Pinpoint the cell where the given text exists, returning its [X, Y] midpoint coordinate. 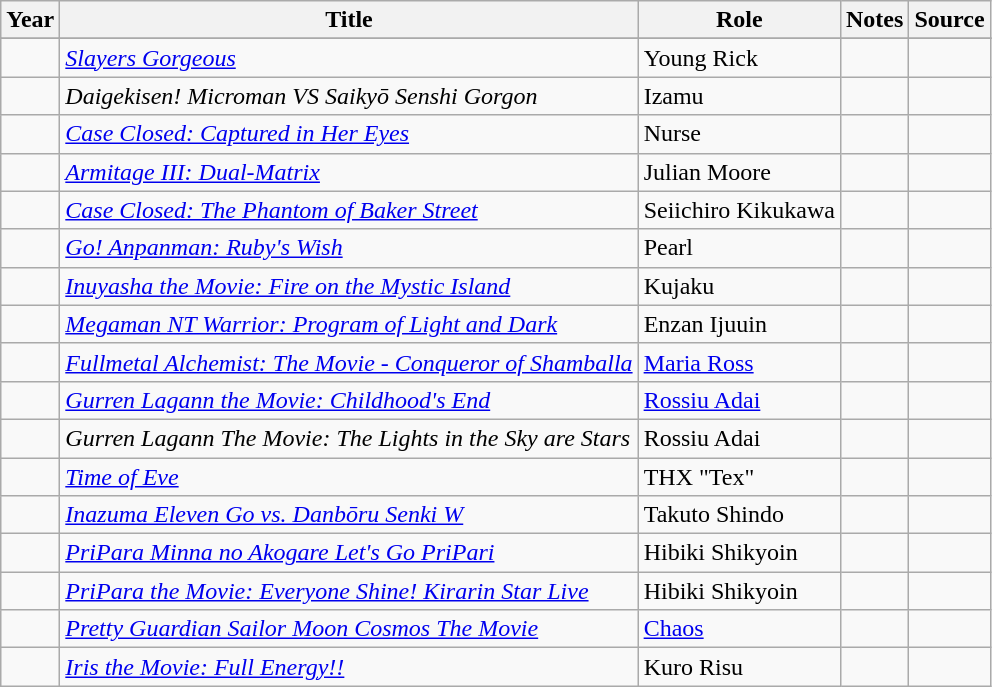
PriPara the Movie: Everyone Shine! Kirarin Star Live [349, 591]
PriPara Minna no Akogare Let's Go PriPari [349, 553]
Go! Anpanman: Ruby's Wish [349, 248]
THX "Tex" [739, 477]
Inuyasha the Movie: Fire on the Mystic Island [349, 286]
Gurren Lagann the Movie: Childhood's End [349, 400]
Title [349, 20]
Source [950, 20]
Fullmetal Alchemist: The Movie - Conqueror of Shamballa [349, 362]
Armitage III: Dual-Matrix [349, 172]
Year [30, 20]
Takuto Shindo [739, 515]
Kuro Risu [739, 667]
Inazuma Eleven Go vs. Danbōru Senki W [349, 515]
Pretty Guardian Sailor Moon Cosmos The Movie [349, 629]
Case Closed: Captured in Her Eyes [349, 134]
Young Rick [739, 58]
Time of Eve [349, 477]
Iris the Movie: Full Energy!! [349, 667]
Notes [874, 20]
Julian Moore [739, 172]
Pearl [739, 248]
Kujaku [739, 286]
Daigekisen! Microman VS Saikyō Senshi Gorgon [349, 96]
Megaman NT Warrior: Program of Light and Dark [349, 324]
Izamu [739, 96]
Maria Ross [739, 362]
Case Closed: The Phantom of Baker Street [349, 210]
Role [739, 20]
Gurren Lagann The Movie: The Lights in the Sky are Stars [349, 438]
Chaos [739, 629]
Enzan Ijuuin [739, 324]
Seiichiro Kikukawa [739, 210]
Slayers Gorgeous [349, 58]
Nurse [739, 134]
